Extract the [X, Y] coordinate from the center of the cell holding the provided text.  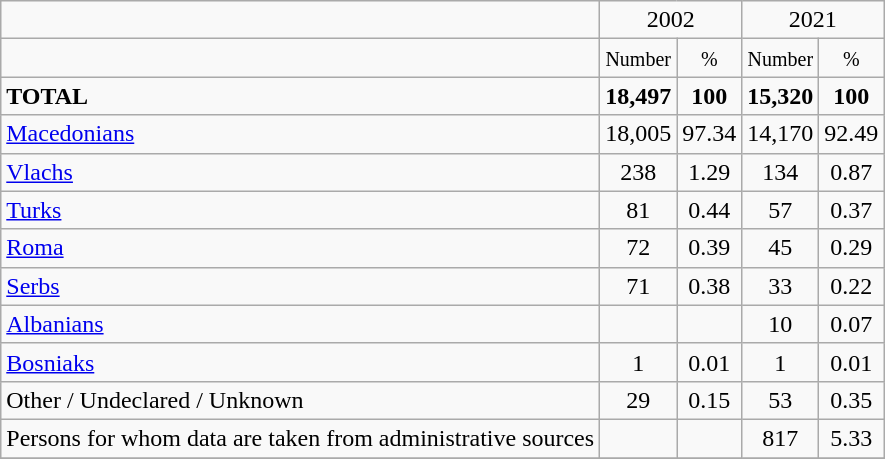
0.44 [710, 210]
0.15 [710, 400]
18,005 [638, 134]
71 [638, 286]
Macedonians [300, 134]
10 [780, 324]
134 [780, 172]
Turks [300, 210]
Vlachs [300, 172]
1.29 [710, 172]
57 [780, 210]
0.39 [710, 248]
0.29 [852, 248]
0.37 [852, 210]
Albanians [300, 324]
0.07 [852, 324]
Roma [300, 248]
238 [638, 172]
2002 [671, 20]
Persons for whom data are taken from administrative sources [300, 438]
0.87 [852, 172]
Other / Undeclared / Unknown [300, 400]
29 [638, 400]
33 [780, 286]
Bosniaks [300, 362]
Serbs [300, 286]
97.34 [710, 134]
TOTAL [300, 96]
0.35 [852, 400]
45 [780, 248]
92.49 [852, 134]
817 [780, 438]
0.22 [852, 286]
0.38 [710, 286]
2021 [813, 20]
53 [780, 400]
14,170 [780, 134]
5.33 [852, 438]
81 [638, 210]
15,320 [780, 96]
18,497 [638, 96]
72 [638, 248]
